Search for the cell housing the specified text and yield its (x, y) center coordinate. 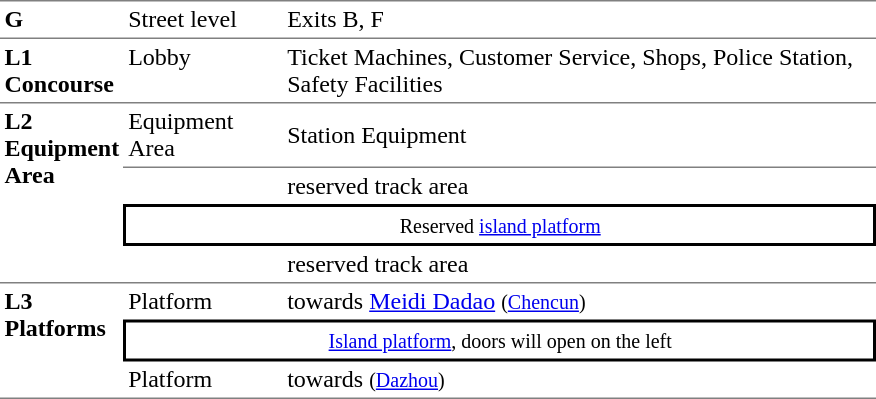
G (62, 19)
L2Equipment Area (62, 194)
Lobby (204, 71)
Platform (204, 302)
L1Concourse (62, 71)
Equipment Area (204, 136)
Street level (204, 19)
